Return [X, Y] of the center of cell containing provided text 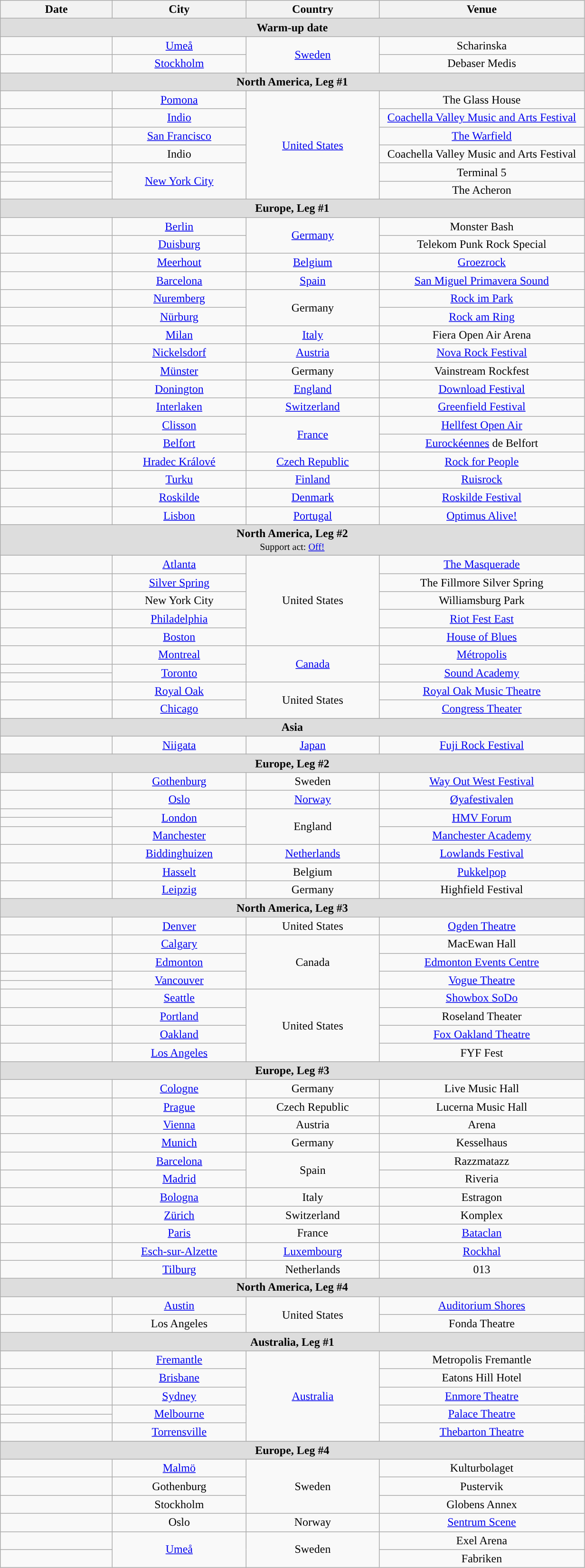
Europe, Leg #1 [292, 208]
Duisburg [179, 245]
Greenfield Festival [481, 407]
Edmonton [179, 962]
Telekom Punk Rock Special [481, 245]
Meerhout [179, 263]
Tilburg [179, 1269]
City [179, 9]
Hellfest Open Air [481, 425]
Nova Rock Festival [481, 353]
Seattle [179, 998]
Lisbon [179, 515]
Nickelsdorf [179, 353]
North America, Leg #4 [292, 1287]
Roskilde Festival [481, 497]
Malmö [179, 1468]
Luxembourg [312, 1251]
Fox Oakland Theatre [481, 1034]
Munich [179, 1143]
Münster [179, 371]
Download Festival [481, 389]
Finland [312, 479]
Leipzig [179, 890]
Sydney [179, 1396]
Arena [481, 1125]
Date [57, 9]
Rock am Ring [481, 317]
Vainstream Rockfest [481, 371]
Globens Annex [481, 1504]
Sound Academy [481, 673]
Rockhal [481, 1251]
Europe, Leg #2 [292, 763]
Esch-sur-Alzette [179, 1251]
Showbox SoDo [481, 998]
HMV Forum [481, 817]
Pomona [179, 100]
Fonda Theatre [481, 1323]
Groezrock [481, 263]
Calgary [179, 944]
The Glass House [481, 100]
Turku [179, 479]
Thebarton Theatre [481, 1432]
Royal Oak Music Theatre [481, 691]
Roskilde [179, 497]
Fremantle [179, 1360]
Razzmatazz [481, 1161]
Live Music Hall [481, 1088]
Chicago [179, 709]
Roseland Theater [481, 1016]
Monster Bash [481, 227]
San Miguel Primavera Sound [481, 281]
Enmore Theatre [481, 1396]
Komplex [481, 1215]
Japan [312, 745]
Rock im Park [481, 299]
Fiera Open Air Arena [481, 335]
Vogue Theatre [481, 980]
Williamsburg Park [481, 601]
Europe, Leg #4 [292, 1450]
Bataclan [481, 1233]
San Francisco [179, 136]
The Acheron [481, 190]
Belfort [179, 443]
Manchester Academy [481, 836]
Kesselhaus [481, 1143]
Venue [481, 9]
Lucerna Music Hall [481, 1107]
Atlanta [179, 565]
Fabriken [481, 1559]
Hasselt [179, 872]
Metropolis Fremantle [481, 1360]
Lowlands Festival [481, 854]
Paris [179, 1233]
Kulturbolaget [481, 1468]
Australia, Leg #1 [292, 1341]
Madrid [179, 1179]
Berlin [179, 227]
Clisson [179, 425]
Terminal 5 [481, 172]
MacEwan Hall [481, 944]
Hradec Králové [179, 461]
Scharinska [481, 46]
Brisbane [179, 1378]
Portugal [312, 515]
Warm-up date [292, 28]
Riveria [481, 1179]
FYF Fest [481, 1052]
Boston [179, 637]
Ogden Theatre [481, 926]
Exel Arena [481, 1540]
Toronto [179, 673]
Fuji Rock Festival [481, 745]
Riot Fest East [481, 619]
North America, Leg #2Support act: Off! [292, 540]
Eatons Hill Hotel [481, 1378]
Estragon [481, 1197]
Optimus Alive! [481, 515]
The Fillmore Silver Spring [481, 583]
Palace Theatre [481, 1414]
Philadelphia [179, 619]
Debaser Medis [481, 64]
Way Out West Festival [481, 781]
Niigata [179, 745]
Métropolis [481, 655]
Interlaken [179, 407]
The Warfield [481, 136]
Eurockéennes de Belfort [481, 443]
Pustervik [481, 1486]
Royal Oak [179, 691]
Vienna [179, 1125]
Prague [179, 1107]
Country [312, 9]
Denmark [312, 497]
Ruisrock [481, 479]
Nuremberg [179, 299]
House of Blues [481, 637]
Rock for People [481, 461]
Cologne [179, 1088]
Montreal [179, 655]
Pukkelpop [481, 872]
Congress Theater [481, 709]
Zürich [179, 1215]
Oakland [179, 1034]
Denver [179, 926]
Europe, Leg #3 [292, 1070]
North America, Leg #3 [292, 908]
Manchester [179, 836]
Nürburg [179, 317]
Milan [179, 335]
Donington [179, 389]
Torrensville [179, 1432]
Silver Spring [179, 583]
Austin [179, 1305]
Sentrum Scene [481, 1522]
Bologna [179, 1197]
Melbourne [179, 1414]
Auditorium Shores [481, 1305]
North America, Leg #1 [292, 82]
013 [481, 1269]
Asia [292, 727]
London [179, 817]
Highfield Festival [481, 890]
Øyafestivalen [481, 799]
Edmonton Events Centre [481, 962]
Biddinghuizen [179, 854]
Australia [312, 1396]
Portland [179, 1016]
The Masquerade [481, 565]
Vancouver [179, 980]
